Pinpoint the cell where the given text exists, returning its (x, y) midpoint coordinate. 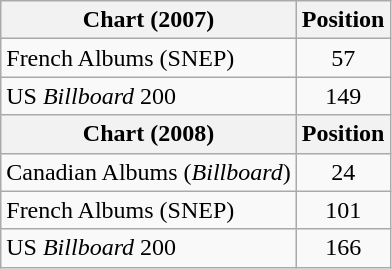
Chart (2008) (149, 134)
24 (343, 172)
166 (343, 248)
Canadian Albums (Billboard) (149, 172)
101 (343, 210)
57 (343, 58)
Chart (2007) (149, 20)
149 (343, 96)
